Determine the (x, y) coordinate at the center of the cell enclosing the given text.  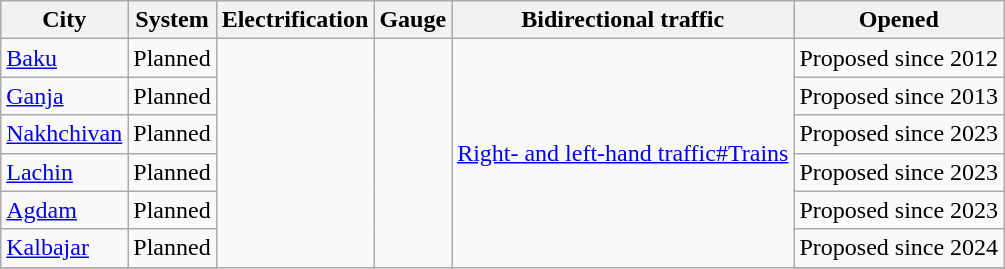
Kalbajar (64, 248)
Nakhchivan (64, 134)
Agdam (64, 210)
Bidirectional traffic (623, 20)
Opened (899, 20)
Ganja (64, 96)
Proposed since 2012 (899, 58)
Proposed since 2024 (899, 248)
Right- and left-hand traffic#Trains (623, 153)
Lachin (64, 172)
System (172, 20)
Proposed since 2013 (899, 96)
Gauge (413, 20)
City (64, 20)
Electrification (295, 20)
Baku (64, 58)
